From the cell containing the given text, extract its center point as [X, Y] coordinate. 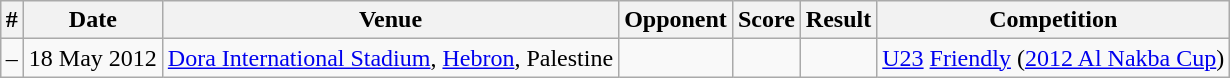
18 May 2012 [92, 58]
# [12, 20]
Opponent [676, 20]
Venue [390, 20]
– [12, 58]
Date [92, 20]
Score [766, 20]
Result [838, 20]
Competition [1054, 20]
Dora International Stadium, Hebron, Palestine [390, 58]
U23 Friendly (2012 Al Nakba Cup) [1054, 58]
